Locate the cell with the specified text and output its [x, y] center coordinate. 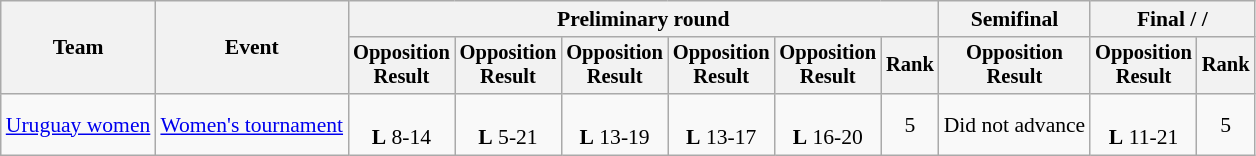
Event [252, 48]
Final / / [1172, 19]
Women's tournament [252, 124]
L 13-17 [722, 124]
Uruguay women [78, 124]
L 5-21 [508, 124]
Semifinal [1015, 19]
L 16-20 [828, 124]
L 11-21 [1144, 124]
L 8-14 [402, 124]
Preliminary round [644, 19]
Did not advance [1015, 124]
L 13-19 [614, 124]
Team [78, 48]
